Search for the cell housing the specified text and yield its [x, y] center coordinate. 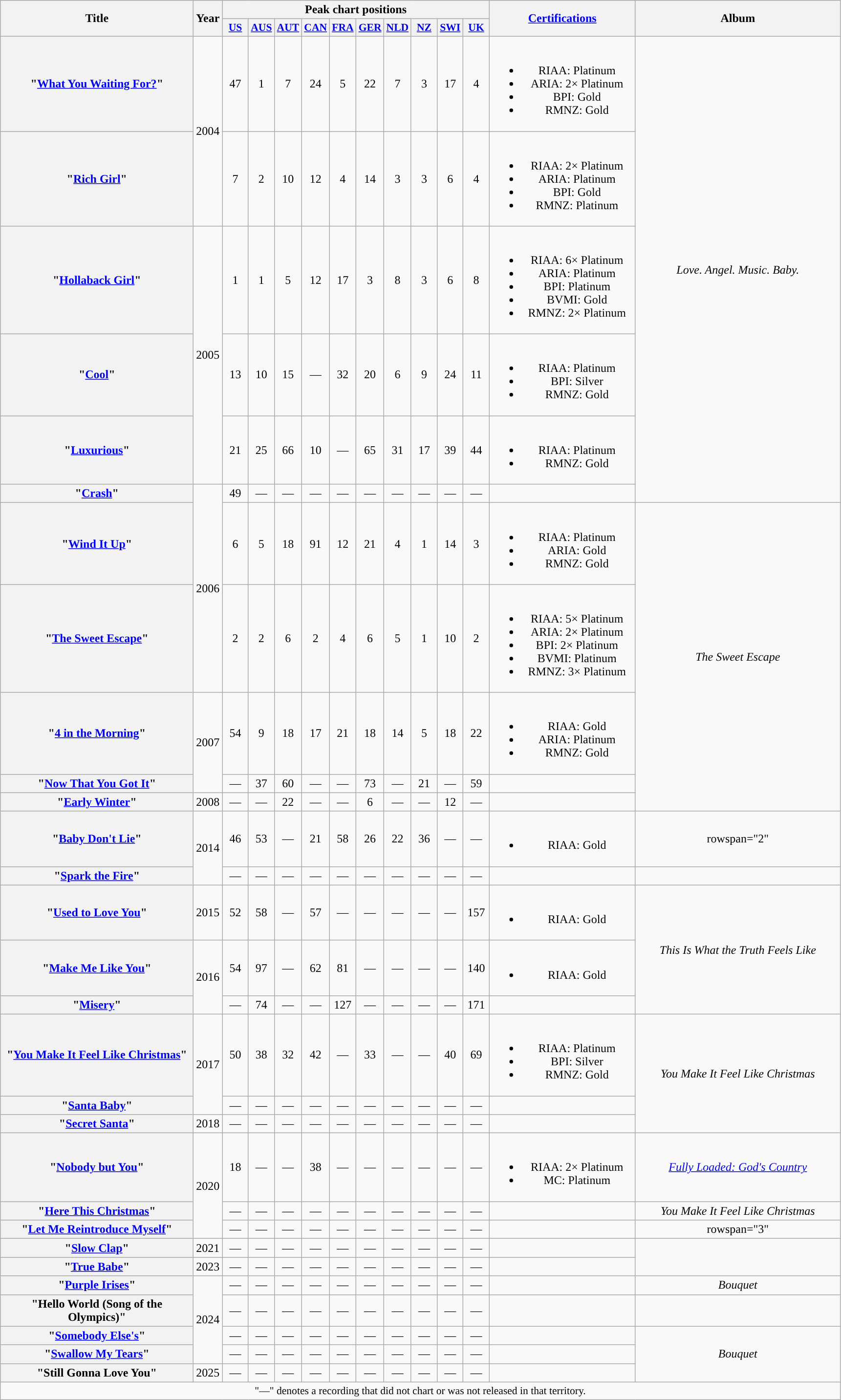
2014 [208, 848]
74 [261, 1005]
50 [236, 1055]
39 [451, 450]
NZ [424, 28]
73 [370, 783]
26 [370, 839]
57 [316, 913]
171 [476, 1005]
2005 [208, 355]
"Purple Irises" [97, 1285]
60 [288, 783]
"You Make It Feel Like Christmas" [97, 1055]
25 [261, 450]
42 [316, 1055]
"Let Me Reintroduce Myself" [97, 1229]
RIAA: PlatinumARIA: 2× PlatinumBPI: GoldRMNZ: Gold [562, 84]
"Used to Love You" [97, 913]
2020 [208, 1186]
46 [236, 839]
RIAA: PlatinumARIA: GoldRMNZ: Gold [562, 543]
"Baby Don't Lie" [97, 839]
52 [236, 913]
"Misery" [97, 1005]
2015 [208, 913]
"Early Winter" [97, 802]
"What You Waiting For?" [97, 84]
RIAA: 2× PlatinumARIA: PlatinumBPI: GoldRMNZ: Platinum [562, 178]
"Crash" [97, 494]
AUT [288, 28]
"The Sweet Escape" [97, 638]
RIAA: 6× PlatinumARIA: PlatinumBPI: PlatinumBVMI: GoldRMNZ: 2× Platinum [562, 280]
2023 [208, 1267]
97 [261, 968]
2017 [208, 1064]
20 [370, 375]
"Cool" [97, 375]
FRA [343, 28]
"Swallow My Tears" [97, 1354]
Year [208, 19]
"Here This Christmas" [97, 1211]
66 [288, 450]
11 [476, 375]
"Slow Clap" [97, 1248]
49 [236, 494]
47 [236, 84]
2021 [208, 1248]
13 [236, 375]
Title [97, 19]
"—" denotes a recording that did not chart or was not released in that territory. [420, 1391]
RIAA: 5× PlatinumARIA: 2× PlatinumBPI: 2× PlatinumBVMI: PlatinumRMNZ: 3× Platinum [562, 638]
69 [476, 1055]
"True Babe" [97, 1267]
NLD [398, 28]
62 [316, 968]
CAN [316, 28]
37 [261, 783]
33 [370, 1055]
36 [424, 839]
40 [451, 1055]
"Secret Santa" [97, 1124]
"Still Gonna Love You" [97, 1373]
The Sweet Escape [738, 657]
"Luxurious" [97, 450]
GER [370, 28]
"Make Me Like You" [97, 968]
2008 [208, 802]
53 [261, 839]
81 [343, 968]
2025 [208, 1373]
US [236, 28]
"Now That You Got It" [97, 783]
RIAA: GoldARIA: PlatinumRMNZ: Gold [562, 733]
2024 [208, 1319]
65 [370, 450]
UK [476, 28]
"Hello World (Song of the Olympics)" [97, 1311]
Love. Angel. Music. Baby. [738, 269]
RIAA: 2× PlatinumMC: Platinum [562, 1167]
2016 [208, 977]
"4 in the Morning" [97, 733]
2007 [208, 743]
15 [288, 375]
Certifications [562, 19]
2006 [208, 588]
Fully Loaded: God's Country [738, 1167]
"Spark the Fire" [97, 876]
59 [476, 783]
Album [738, 19]
"Wind It Up" [97, 543]
"Santa Baby" [97, 1105]
rowspan="2" [738, 839]
SWI [451, 28]
91 [316, 543]
"Rich Girl" [97, 178]
157 [476, 913]
"Nobody but You" [97, 1167]
"Somebody Else's" [97, 1335]
RIAA: PlatinumRMNZ: Gold [562, 450]
Peak chart positions [356, 10]
rowspan="3" [738, 1229]
AUS [261, 28]
This Is What the Truth Feels Like [738, 949]
2004 [208, 131]
31 [398, 450]
44 [476, 450]
"Hollaback Girl" [97, 280]
140 [476, 968]
2018 [208, 1124]
127 [343, 1005]
